Find where the given text appears and provide that cell's center as (x, y) coordinate. 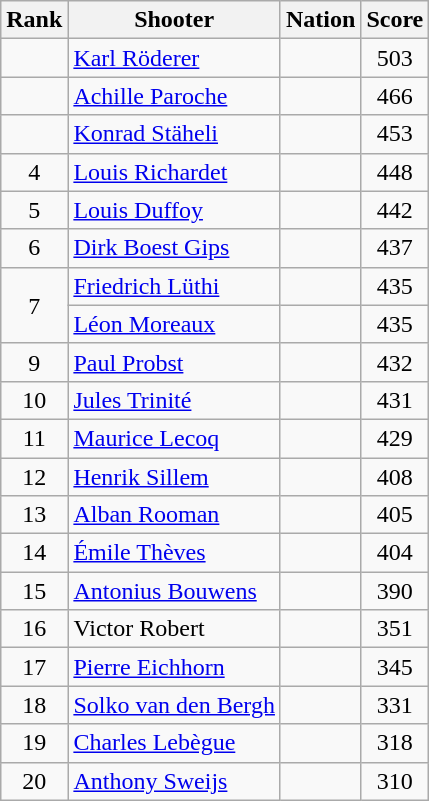
Antonius Bouwens (174, 591)
19 (34, 743)
408 (395, 477)
10 (34, 400)
Alban Rooman (174, 515)
432 (395, 362)
466 (395, 96)
Nation (320, 20)
310 (395, 781)
390 (395, 591)
Pierre Eichhorn (174, 667)
Louis Richardet (174, 172)
6 (34, 248)
14 (34, 553)
5 (34, 210)
345 (395, 667)
Émile Thèves (174, 553)
405 (395, 515)
Anthony Sweijs (174, 781)
Maurice Lecoq (174, 438)
Karl Röderer (174, 58)
11 (34, 438)
453 (395, 134)
13 (34, 515)
Henrik Sillem (174, 477)
442 (395, 210)
Charles Lebègue (174, 743)
Paul Probst (174, 362)
17 (34, 667)
318 (395, 743)
Victor Robert (174, 629)
404 (395, 553)
Shooter (174, 20)
437 (395, 248)
9 (34, 362)
Louis Duffoy (174, 210)
448 (395, 172)
Solko van den Bergh (174, 705)
331 (395, 705)
503 (395, 58)
Dirk Boest Gips (174, 248)
Konrad Stäheli (174, 134)
7 (34, 305)
351 (395, 629)
12 (34, 477)
15 (34, 591)
Léon Moreaux (174, 324)
20 (34, 781)
Achille Paroche (174, 96)
16 (34, 629)
431 (395, 400)
4 (34, 172)
18 (34, 705)
Jules Trinité (174, 400)
Rank (34, 20)
Friedrich Lüthi (174, 286)
429 (395, 438)
Score (395, 20)
